Pinpoint the cell where the given text exists, returning its [X, Y] midpoint coordinate. 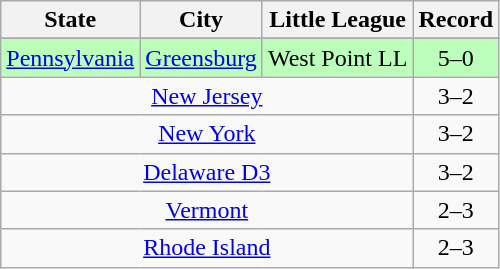
New York [207, 134]
Vermont [207, 210]
State [70, 20]
Pennsylvania [70, 58]
Greensburg [202, 58]
City [202, 20]
West Point LL [337, 58]
5–0 [456, 58]
Little League [337, 20]
Record [456, 20]
Delaware D3 [207, 172]
Rhode Island [207, 248]
New Jersey [207, 96]
